From the cell containing the given text, extract its center point as (X, Y) coordinate. 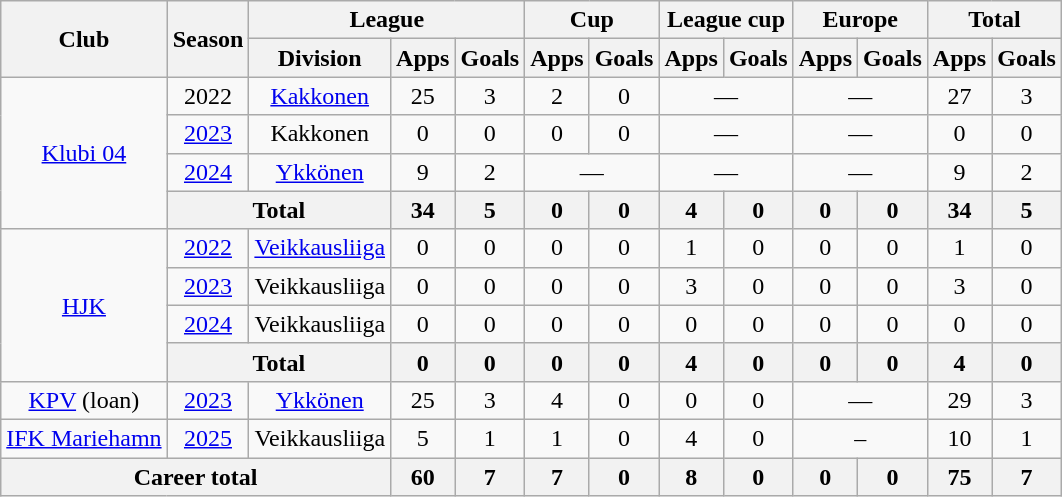
8 (691, 477)
IFK Mariehamn (84, 438)
10 (959, 438)
Europe (860, 20)
HJK (84, 305)
Division (320, 58)
2025 (208, 438)
75 (959, 477)
– (860, 438)
KPV (loan) (84, 400)
League cup (726, 20)
Cup (592, 20)
60 (423, 477)
27 (959, 96)
League (387, 20)
Season (208, 39)
Career total (196, 477)
Klubi 04 (84, 153)
Club (84, 39)
29 (959, 400)
